Search for the cell housing the specified text and yield its [x, y] center coordinate. 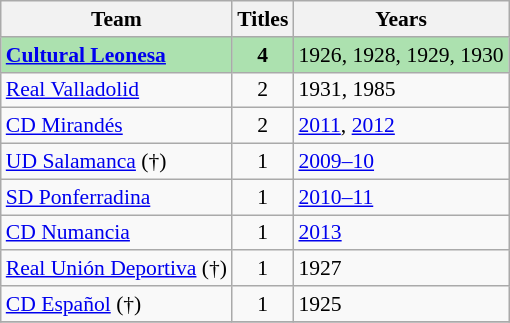
1927 [400, 269]
2010–11 [400, 197]
Years [400, 19]
1925 [400, 304]
CD Español (†) [116, 304]
Titles [262, 19]
Real Unión Deportiva (†) [116, 269]
CD Numancia [116, 233]
UD Salamanca (†) [116, 162]
Real Valladolid [116, 90]
Team [116, 19]
1926, 1928, 1929, 1930 [400, 55]
Cultural Leonesa [116, 55]
CD Mirandés [116, 126]
2013 [400, 233]
1931, 1985 [400, 90]
2011, 2012 [400, 126]
2009–10 [400, 162]
SD Ponferradina [116, 197]
4 [262, 55]
